Pinpoint the cell where the given text exists, returning its [x, y] midpoint coordinate. 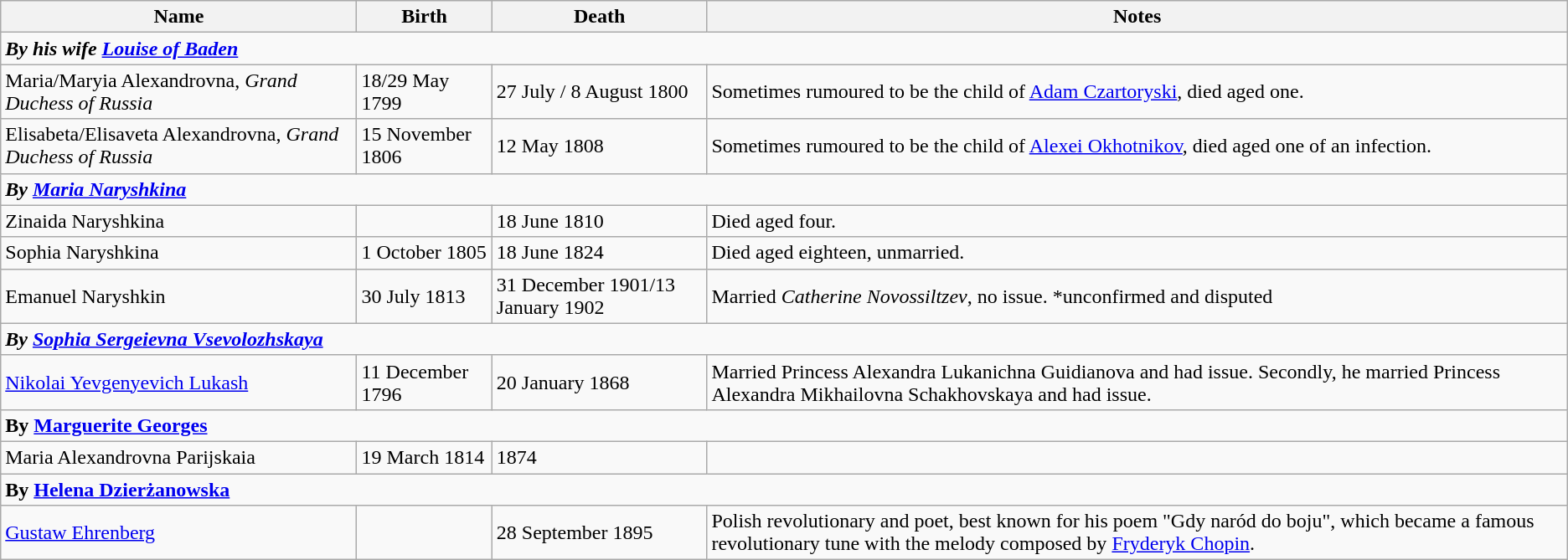
Birth [424, 17]
Nikolai Yevgenyevich Lukash [179, 382]
18/29 May 1799 [424, 92]
19 March 1814 [424, 457]
By Marguerite Georges [784, 425]
18 June 1824 [600, 253]
Sometimes rumoured to be the child of Alexei Okhotnikov, died aged one of an infection. [1137, 146]
11 December 1796 [424, 382]
By Maria Naryshkina [784, 189]
20 January 1868 [600, 382]
Died aged eighteen, unmarried. [1137, 253]
Maria Alexandrovna Parijskaia [179, 457]
Maria/Maryia Alexandrovna, Grand Duchess of Russia [179, 92]
Died aged four. [1137, 221]
1 October 1805 [424, 253]
15 November 1806 [424, 146]
1874 [600, 457]
By his wife Louise of Baden [784, 49]
Name [179, 17]
By Helena Dzierżanowska [784, 490]
Married Catherine Novossiltzev, no issue. *unconfirmed and disputed [1137, 296]
Notes [1137, 17]
Sometimes rumoured to be the child of Adam Czartoryski, died aged one. [1137, 92]
Gustaw Ehrenberg [179, 532]
27 July / 8 August 1800 [600, 92]
18 June 1810 [600, 221]
Married Princess Alexandra Lukanichna Guidianova and had issue. Secondly, he married Princess Alexandra Mikhailovna Schakhovskaya and had issue. [1137, 382]
12 May 1808 [600, 146]
Emanuel Naryshkin [179, 296]
By Sophia Sergeievna Vsevolozhskaya [784, 339]
31 December 1901/13 January 1902 [600, 296]
30 July 1813 [424, 296]
Elisabeta/Elisaveta Alexandrovna, Grand Duchess of Russia [179, 146]
Sophia Naryshkina [179, 253]
Zinaida Naryshkina [179, 221]
28 September 1895 [600, 532]
Death [600, 17]
